Find where the given text appears and provide that cell's center as (X, Y) coordinate. 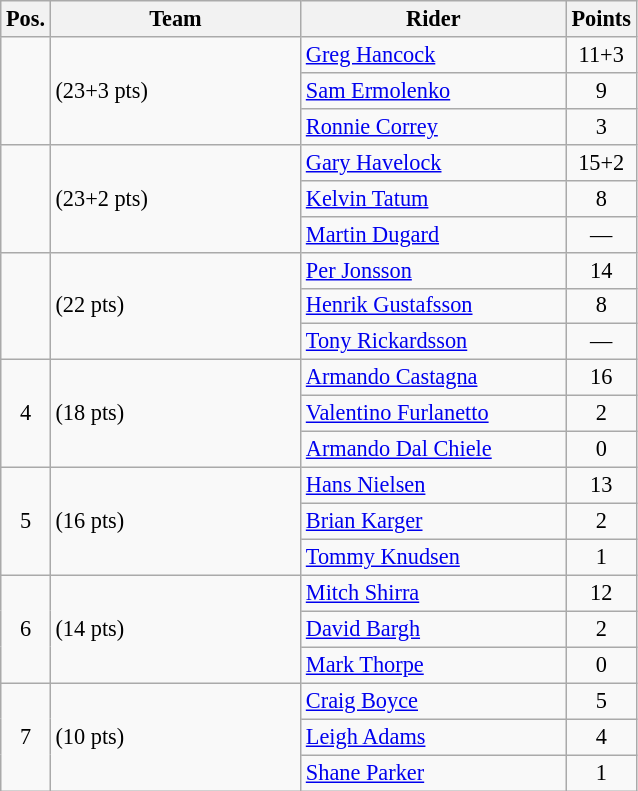
Hans Nielsen (434, 485)
Henrik Gustafsson (434, 306)
(10 pts) (175, 737)
Pos. (26, 19)
Brian Karger (434, 521)
Gary Havelock (434, 162)
Greg Hancock (434, 55)
Points (601, 19)
David Bargh (434, 629)
14 (601, 270)
11+3 (601, 55)
9 (601, 90)
Martin Dugard (434, 234)
Kelvin Tatum (434, 198)
Tony Rickardsson (434, 342)
13 (601, 485)
Shane Parker (434, 773)
Armando Castagna (434, 378)
Team (175, 19)
Craig Boyce (434, 701)
7 (26, 737)
6 (26, 629)
15+2 (601, 162)
16 (601, 378)
(23+2 pts) (175, 198)
Tommy Knudsen (434, 557)
(16 pts) (175, 521)
Rider (434, 19)
Leigh Adams (434, 737)
(23+3 pts) (175, 91)
Per Jonsson (434, 270)
(22 pts) (175, 306)
(14 pts) (175, 629)
Ronnie Correy (434, 126)
Armando Dal Chiele (434, 450)
Valentino Furlanetto (434, 414)
Mark Thorpe (434, 665)
(18 pts) (175, 414)
3 (601, 126)
Mitch Shirra (434, 593)
12 (601, 593)
Sam Ermolenko (434, 90)
